Capture the cell that displays the provided text and extract its [x, y] central coordinate. 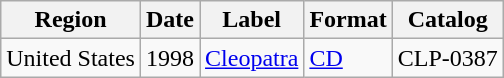
Format [348, 20]
Label [252, 20]
CD [348, 58]
Date [170, 20]
Cleopatra [252, 58]
1998 [170, 58]
United States [71, 58]
Catalog [448, 20]
Region [71, 20]
CLP-0387 [448, 58]
